For the text-containing cell, return its midpoint in (x, y) coordinate format. 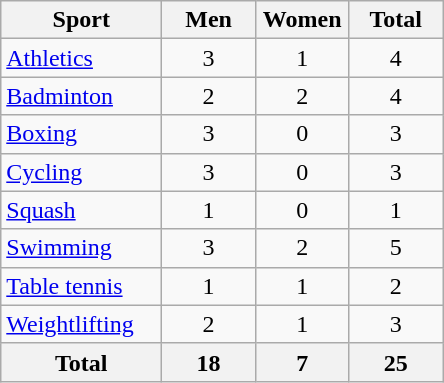
5 (396, 248)
25 (396, 362)
Weightlifting (82, 324)
Boxing (82, 134)
Badminton (82, 96)
Squash (82, 210)
18 (209, 362)
7 (302, 362)
Table tennis (82, 286)
Athletics (82, 58)
Women (302, 20)
Sport (82, 20)
Swimming (82, 248)
Men (209, 20)
Cycling (82, 172)
